Pinpoint the cell where the given text exists, returning its (X, Y) midpoint coordinate. 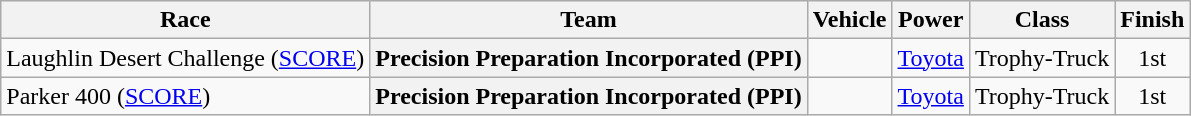
Class (1042, 20)
Parker 400 (SCORE) (186, 96)
Race (186, 20)
Finish (1152, 20)
Laughlin Desert Challenge (SCORE) (186, 58)
Team (588, 20)
Power (930, 20)
Vehicle (850, 20)
